Scan for the cell matching the given text and deliver its (X, Y) coordinate at center. 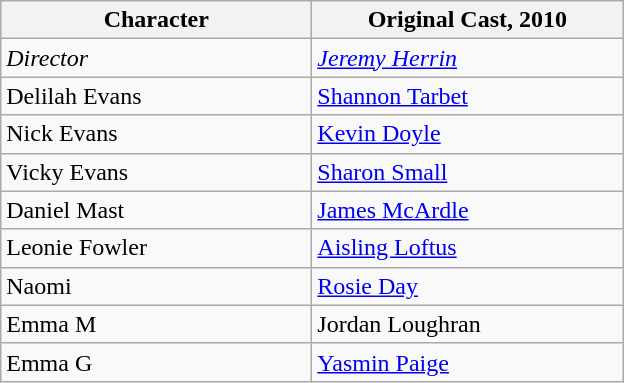
Jeremy Herrin (468, 58)
Jordan Loughran (468, 324)
Leonie Fowler (156, 248)
Naomi (156, 286)
Nick Evans (156, 134)
Daniel Mast (156, 210)
Rosie Day (468, 286)
James McArdle (468, 210)
Yasmin Paige (468, 362)
Emma M (156, 324)
Original Cast, 2010 (468, 20)
Emma G (156, 362)
Director (156, 58)
Kevin Doyle (468, 134)
Delilah Evans (156, 96)
Sharon Small (468, 172)
Character (156, 20)
Vicky Evans (156, 172)
Aisling Loftus (468, 248)
Shannon Tarbet (468, 96)
